Detect which cell encompasses the target text, then output its [x, y] center coordinate. 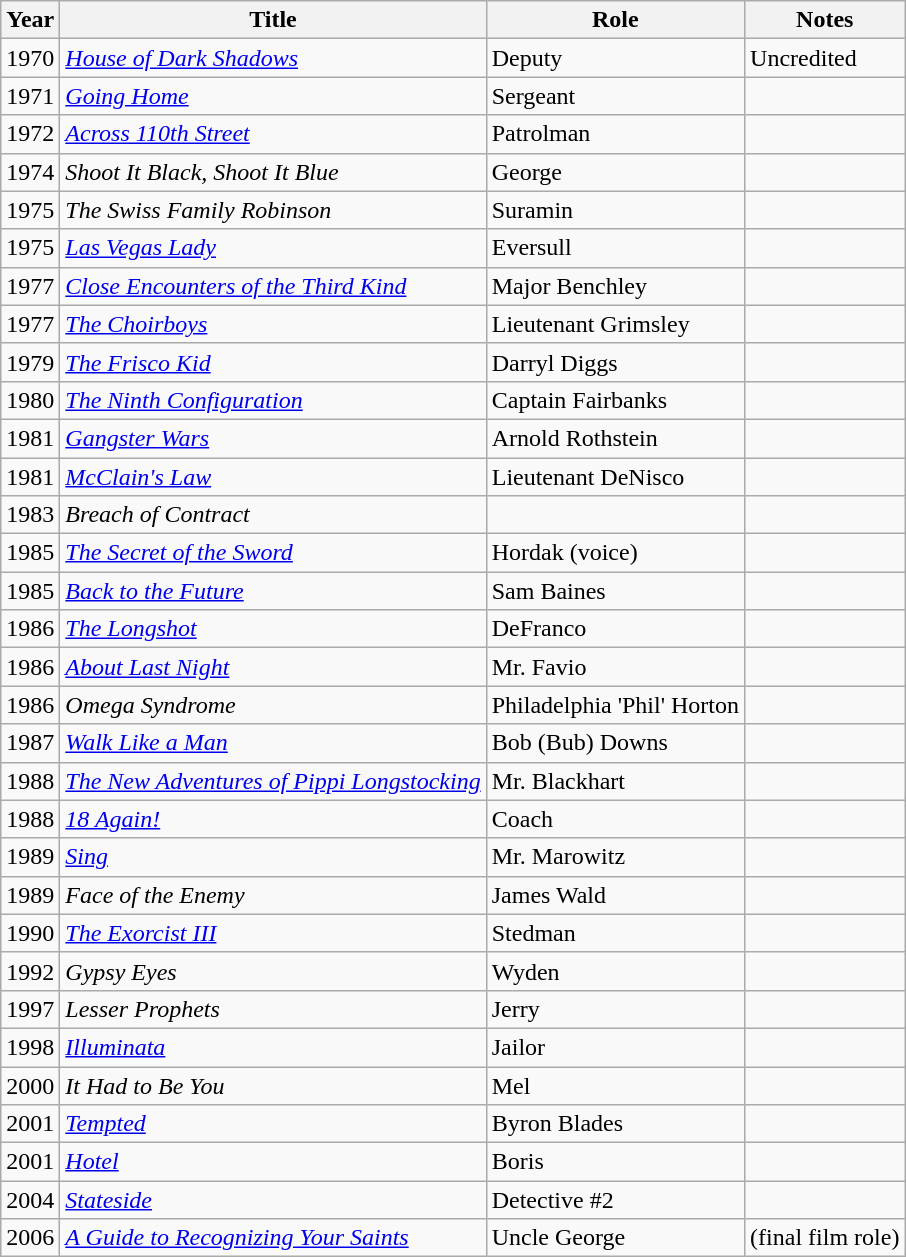
1972 [30, 134]
1971 [30, 96]
Going Home [273, 96]
Close Encounters of the Third Kind [273, 286]
Shoot It Black, Shoot It Blue [273, 172]
Hordak (voice) [615, 553]
Major Benchley [615, 286]
Jerry [615, 1009]
The Swiss Family Robinson [273, 210]
Title [273, 20]
1998 [30, 1047]
Sam Baines [615, 591]
Coach [615, 819]
McClain's Law [273, 477]
Boris [615, 1162]
Las Vegas Lady [273, 248]
18 Again! [273, 819]
The Secret of the Sword [273, 553]
George [615, 172]
Bob (Bub) Downs [615, 743]
Deputy [615, 58]
James Wald [615, 895]
The Longshot [273, 629]
Role [615, 20]
DeFranco [615, 629]
1979 [30, 362]
Notes [825, 20]
Walk Like a Man [273, 743]
1980 [30, 400]
Face of the Enemy [273, 895]
Across 110th Street [273, 134]
1970 [30, 58]
Sing [273, 857]
Gypsy Eyes [273, 971]
Omega Syndrome [273, 705]
Lieutenant Grimsley [615, 324]
Breach of Contract [273, 515]
Back to the Future [273, 591]
2006 [30, 1238]
Uncle George [615, 1238]
Patrolman [615, 134]
Gangster Wars [273, 438]
Stedman [615, 933]
1983 [30, 515]
It Had to Be You [273, 1085]
Stateside [273, 1200]
The New Adventures of Pippi Longstocking [273, 781]
Darryl Diggs [615, 362]
A Guide to Recognizing Your Saints [273, 1238]
Mr. Blackhart [615, 781]
Wyden [615, 971]
Mr. Marowitz [615, 857]
1974 [30, 172]
Sergeant [615, 96]
Captain Fairbanks [615, 400]
1987 [30, 743]
House of Dark Shadows [273, 58]
Philadelphia 'Phil' Horton [615, 705]
1997 [30, 1009]
Detective #2 [615, 1200]
2004 [30, 1200]
Byron Blades [615, 1124]
Mr. Favio [615, 667]
Eversull [615, 248]
Suramin [615, 210]
Lesser Prophets [273, 1009]
Hotel [273, 1162]
About Last Night [273, 667]
Year [30, 20]
Tempted [273, 1124]
Illuminata [273, 1047]
Uncredited [825, 58]
1992 [30, 971]
The Choirboys [273, 324]
1990 [30, 933]
The Frisco Kid [273, 362]
Mel [615, 1085]
Lieutenant DeNisco [615, 477]
Jailor [615, 1047]
(final film role) [825, 1238]
The Exorcist III [273, 933]
The Ninth Configuration [273, 400]
Arnold Rothstein [615, 438]
2000 [30, 1085]
